Search for the cell housing the specified text and yield its [x, y] center coordinate. 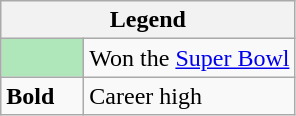
Won the Super Bowl [190, 58]
Career high [190, 96]
Legend [148, 20]
Bold [42, 96]
